Return the [X, Y] coordinate for the center point of the cell that contains the specified text.  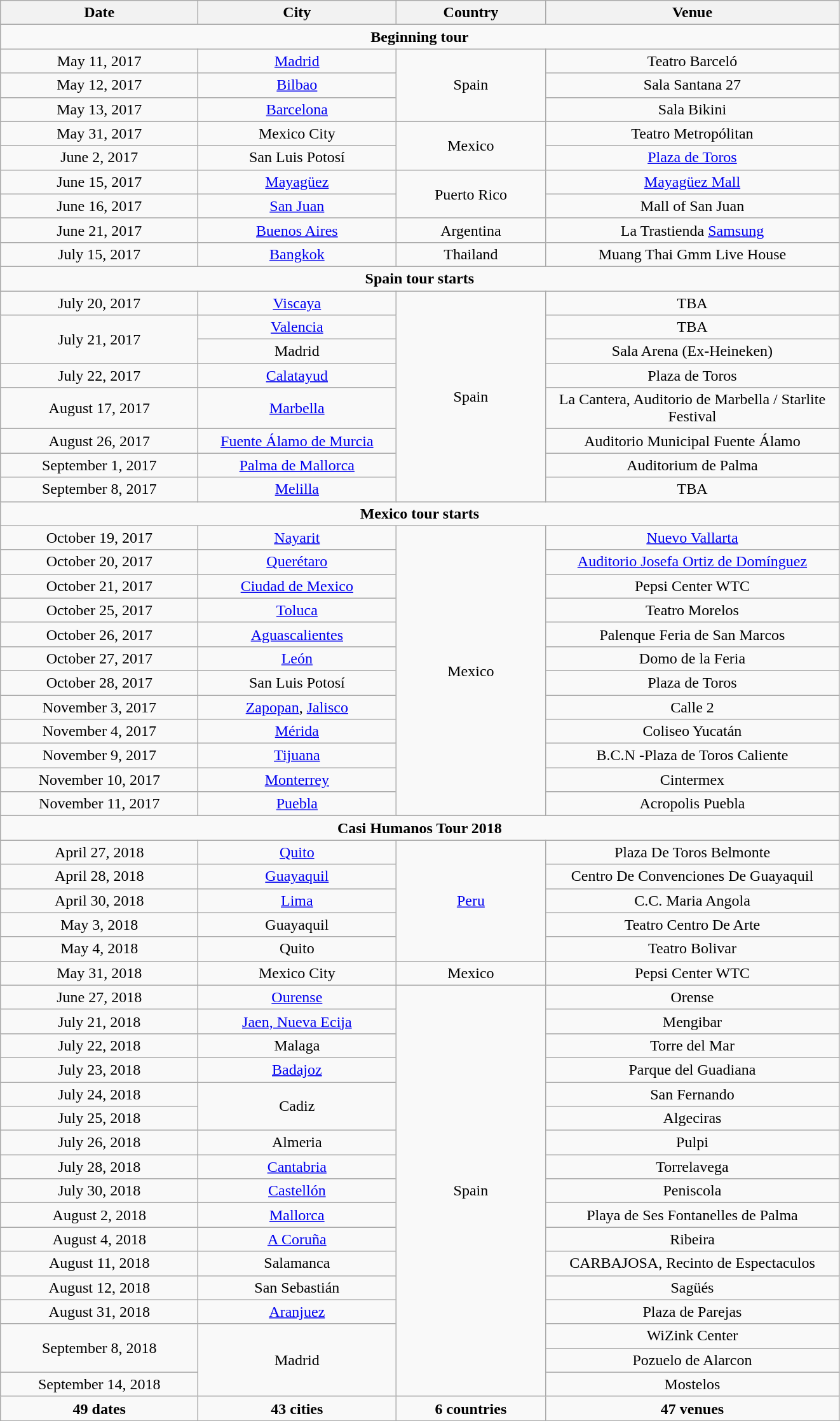
49 dates [99, 1408]
May 13, 2017 [99, 109]
July 23, 2018 [99, 1070]
Puerto Rico [471, 194]
May 4, 2018 [99, 949]
Pozuelo de Alarcon [693, 1360]
August 31, 2018 [99, 1312]
Puebla [297, 804]
Ciudad de Mexico [297, 586]
July 20, 2017 [99, 303]
Castellón [297, 1191]
6 countries [471, 1408]
April 30, 2018 [99, 901]
47 venues [693, 1408]
July 25, 2018 [99, 1118]
Bilbao [297, 85]
Melilla [297, 489]
August 11, 2018 [99, 1263]
Peru [471, 901]
April 28, 2018 [99, 876]
Salamanca [297, 1263]
A Coruña [297, 1239]
November 11, 2017 [99, 804]
Thailand [471, 254]
June 27, 2018 [99, 997]
Plaza de Parejas [693, 1312]
November 4, 2017 [99, 731]
May 31, 2018 [99, 973]
May 12, 2017 [99, 85]
B.C.N -Plaza de Toros Caliente [693, 756]
Spain tour starts [419, 278]
September 14, 2018 [99, 1384]
Argentina [471, 230]
May 31, 2017 [99, 133]
Querétaro [297, 562]
Sala Santana 27 [693, 85]
Pulpi [693, 1143]
C.C. Maria Angola [693, 901]
October 26, 2017 [99, 634]
Parque del Guadiana [693, 1070]
Jaen, Nueva Ecija [297, 1021]
July 30, 2018 [99, 1191]
Teatro Centro De Arte [693, 925]
León [297, 658]
Buenos Aires [297, 230]
Malaga [297, 1045]
Teatro Barceló [693, 61]
Plaza De Toros Belmonte [693, 852]
Aranjuez [297, 1312]
Teatro Metropólitan [693, 133]
City [297, 13]
July 28, 2018 [99, 1167]
September 1, 2017 [99, 465]
August 17, 2017 [99, 408]
Coliseo Yucatán [693, 731]
August 2, 2018 [99, 1215]
Peniscola [693, 1191]
Beginning tour [419, 37]
Auditorium de Palma [693, 465]
Torre del Mar [693, 1045]
Lima [297, 901]
Tijuana [297, 756]
July 26, 2018 [99, 1143]
Calle 2 [693, 707]
Monterrey [297, 780]
Calatayud [297, 376]
Teatro Bolivar [693, 949]
Country [471, 13]
October 19, 2017 [99, 538]
June 21, 2017 [99, 230]
San Sebastián [297, 1288]
Palenque Feria de San Marcos [693, 634]
Valencia [297, 327]
June 16, 2017 [99, 206]
Barcelona [297, 109]
August 12, 2018 [99, 1288]
Nuevo Vallarta [693, 538]
Mengibar [693, 1021]
Playa de Ses Fontanelles de Palma [693, 1215]
Ribeira [693, 1239]
Casi Humanos Tour 2018 [419, 828]
WiZink Center [693, 1336]
Teatro Morelos [693, 610]
CARBAJOSA, Recinto de Espectaculos [693, 1263]
October 28, 2017 [99, 683]
August 4, 2018 [99, 1239]
Muang Thai Gmm Live House [693, 254]
Fuente Álamo de Murcia [297, 441]
Almeria [297, 1143]
San Juan [297, 206]
July 15, 2017 [99, 254]
Torrelavega [693, 1167]
Sala Arena (Ex-Heineken) [693, 351]
Palma de Mallorca [297, 465]
July 24, 2018 [99, 1094]
Mayagüez [297, 182]
May 11, 2017 [99, 61]
Badajoz [297, 1070]
La Cantera, Auditorio de Marbella / Starlite Festival [693, 408]
July 21, 2018 [99, 1021]
September 8, 2017 [99, 489]
June 15, 2017 [99, 182]
July 22, 2018 [99, 1045]
Mostelos [693, 1384]
Toluca [297, 610]
Cadiz [297, 1106]
43 cities [297, 1408]
Viscaya [297, 303]
Marbella [297, 408]
Sagüés [693, 1288]
Bangkok [297, 254]
April 27, 2018 [99, 852]
October 27, 2017 [99, 658]
Cintermex [693, 780]
Auditorio Municipal Fuente Álamo [693, 441]
October 20, 2017 [99, 562]
Domo de la Feria [693, 658]
October 25, 2017 [99, 610]
Sala Bikini [693, 109]
August 26, 2017 [99, 441]
September 8, 2018 [99, 1348]
July 21, 2017 [99, 339]
Mallorca [297, 1215]
Orense [693, 997]
Algeciras [693, 1118]
San Fernando [693, 1094]
Cantabria [297, 1167]
Auditorio Josefa Ortiz de Domínguez [693, 562]
November 10, 2017 [99, 780]
Acropolis Puebla [693, 804]
Date [99, 13]
Mexico tour starts [419, 513]
Mayagüez Mall [693, 182]
Venue [693, 13]
Centro De Convenciones De Guayaquil [693, 876]
June 2, 2017 [99, 158]
May 3, 2018 [99, 925]
November 9, 2017 [99, 756]
Zapopan, Jalisco [297, 707]
Nayarit [297, 538]
Mall of San Juan [693, 206]
October 21, 2017 [99, 586]
La Trastienda Samsung [693, 230]
Aguascalientes [297, 634]
Ourense [297, 997]
Mérida [297, 731]
November 3, 2017 [99, 707]
July 22, 2017 [99, 376]
